Return (x, y) of the center of cell containing provided text 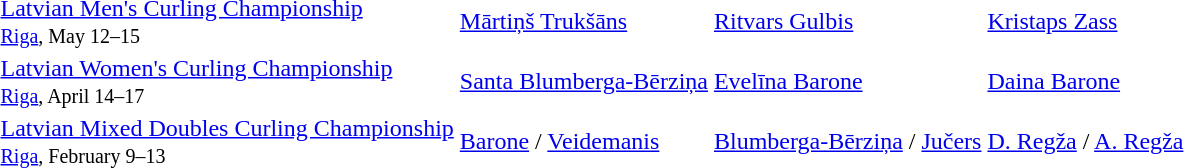
Evelīna Barone (847, 82)
Santa Blumberga-Bērziņa (584, 82)
